Scan for the cell matching the given text and deliver its (X, Y) coordinate at center. 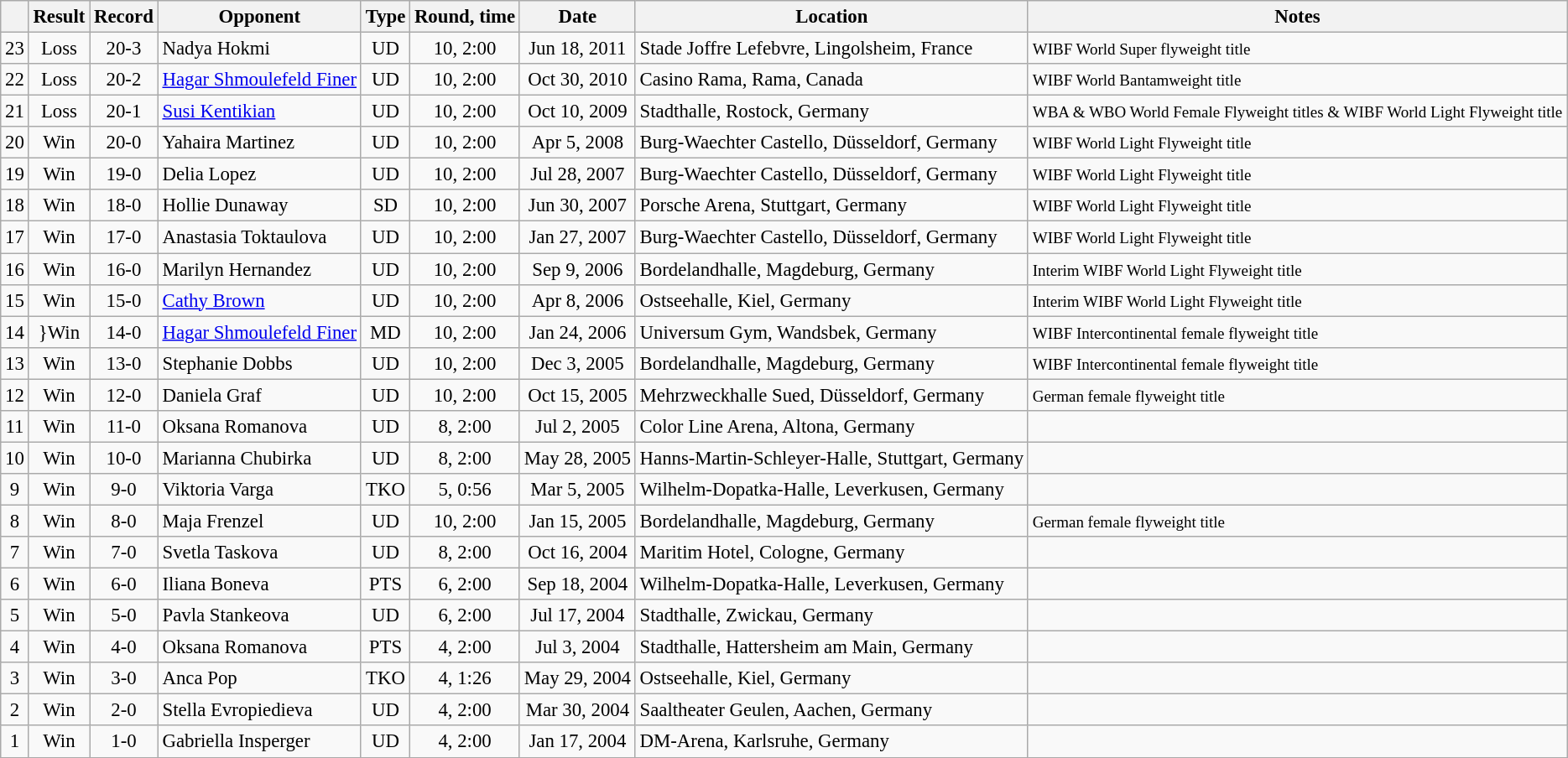
15-0 (124, 300)
16 (15, 269)
20-0 (124, 143)
May 28, 2005 (577, 458)
Universum Gym, Wandsbek, Germany (831, 332)
8 (15, 521)
2 (15, 710)
Sep 18, 2004 (577, 584)
14-0 (124, 332)
Hanns-Martin-Schleyer-Halle, Stuttgart, Germany (831, 458)
20-1 (124, 112)
Hollie Dunaway (259, 205)
Viktoria Varga (259, 490)
Pavla Stankeova (259, 615)
8-0 (124, 521)
}Win (59, 332)
10-0 (124, 458)
Anca Pop (259, 678)
Maja Frenzel (259, 521)
Apr 8, 2006 (577, 300)
20-3 (124, 49)
Svetla Taskova (259, 553)
10 (15, 458)
Type (385, 17)
21 (15, 112)
Location (831, 17)
Color Line Arena, Altona, Germany (831, 427)
Mehrzweckhalle Sued, Düsseldorf, Germany (831, 395)
13 (15, 363)
Record (124, 17)
3 (15, 678)
Oct 15, 2005 (577, 395)
14 (15, 332)
20-2 (124, 80)
SD (385, 205)
Jan 17, 2004 (577, 742)
Nadya Hokmi (259, 49)
5-0 (124, 615)
17 (15, 237)
Yahaira Martinez (259, 143)
11-0 (124, 427)
Jul 17, 2004 (577, 615)
4-0 (124, 647)
Susi Kentikian (259, 112)
9 (15, 490)
Jan 24, 2006 (577, 332)
6 (15, 584)
Daniela Graf (259, 395)
16-0 (124, 269)
4 (15, 647)
Cathy Brown (259, 300)
Sep 9, 2006 (577, 269)
13-0 (124, 363)
15 (15, 300)
Stephanie Dobbs (259, 363)
Jan 27, 2007 (577, 237)
Jun 30, 2007 (577, 205)
Mar 30, 2004 (577, 710)
5, 0:56 (465, 490)
3-0 (124, 678)
DM-Arena, Karlsruhe, Germany (831, 742)
Opponent (259, 17)
Notes (1297, 17)
Jul 28, 2007 (577, 174)
Saaltheater Geulen, Aachen, Germany (831, 710)
Anastasia Toktaulova (259, 237)
Delia Lopez (259, 174)
19 (15, 174)
5 (15, 615)
Maritim Hotel, Cologne, Germany (831, 553)
18 (15, 205)
11 (15, 427)
1 (15, 742)
Result (59, 17)
Stadthalle, Zwickau, Germany (831, 615)
Gabriella Insperger (259, 742)
Dec 3, 2005 (577, 363)
Marilyn Hernandez (259, 269)
Mar 5, 2005 (577, 490)
22 (15, 80)
4, 1:26 (465, 678)
Iliana Boneva (259, 584)
Jul 2, 2005 (577, 427)
WIBF World Bantamweight title (1297, 80)
12-0 (124, 395)
Jan 15, 2005 (577, 521)
20 (15, 143)
Date (577, 17)
9-0 (124, 490)
6-0 (124, 584)
17-0 (124, 237)
Marianna Chubirka (259, 458)
Stella Evropiedieva (259, 710)
May 29, 2004 (577, 678)
Porsche Arena, Stuttgart, Germany (831, 205)
WIBF World Super flyweight title (1297, 49)
Stade Joffre Lefebvre, Lingolsheim, France (831, 49)
Oct 16, 2004 (577, 553)
7 (15, 553)
MD (385, 332)
19-0 (124, 174)
7-0 (124, 553)
Oct 10, 2009 (577, 112)
Casino Rama, Rama, Canada (831, 80)
Oct 30, 2010 (577, 80)
Stadthalle, Hattersheim am Main, Germany (831, 647)
Apr 5, 2008 (577, 143)
Jun 18, 2011 (577, 49)
WBA & WBO World Female Flyweight titles & WIBF World Light Flyweight title (1297, 112)
Stadthalle, Rostock, Germany (831, 112)
18-0 (124, 205)
Jul 3, 2004 (577, 647)
Round, time (465, 17)
2-0 (124, 710)
23 (15, 49)
12 (15, 395)
1-0 (124, 742)
